From the cell containing the given text, extract its center point as [X, Y] coordinate. 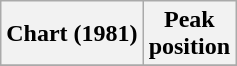
Chart (1981) [72, 34]
Peakposition [189, 34]
